Search for the cell housing the specified text and yield its [x, y] center coordinate. 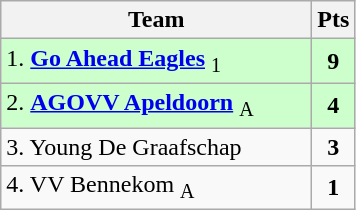
3. Young De Graafschap [156, 147]
4 [334, 105]
Pts [334, 20]
1. Go Ahead Eagles 1 [156, 61]
9 [334, 61]
4. VV Bennekom A [156, 188]
Team [156, 20]
2. AGOVV Apeldoorn A [156, 105]
1 [334, 188]
3 [334, 147]
